Return [X, Y] of the center of cell containing provided text 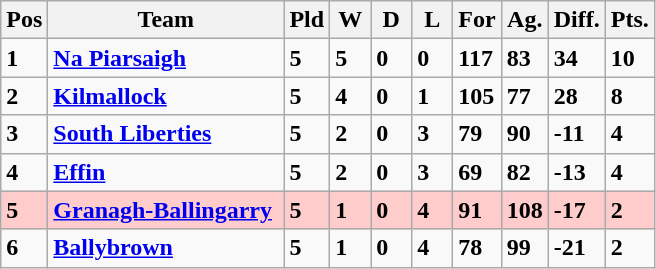
83 [524, 58]
D [392, 20]
77 [524, 96]
90 [524, 134]
Pld [307, 20]
10 [630, 58]
-13 [576, 172]
8 [630, 96]
79 [477, 134]
South Liberties [166, 134]
78 [477, 248]
Pos [24, 20]
-21 [576, 248]
69 [477, 172]
For [477, 20]
82 [524, 172]
Team [166, 20]
-17 [576, 210]
117 [477, 58]
-11 [576, 134]
L [432, 20]
Effin [166, 172]
6 [24, 248]
28 [576, 96]
Na Piarsaigh [166, 58]
Ballybrown [166, 248]
108 [524, 210]
Diff. [576, 20]
Ag. [524, 20]
Granagh-Ballingarry [166, 210]
34 [576, 58]
Pts. [630, 20]
Kilmallock [166, 96]
91 [477, 210]
99 [524, 248]
105 [477, 96]
W [350, 20]
